Return [X, Y] of the center of cell containing provided text 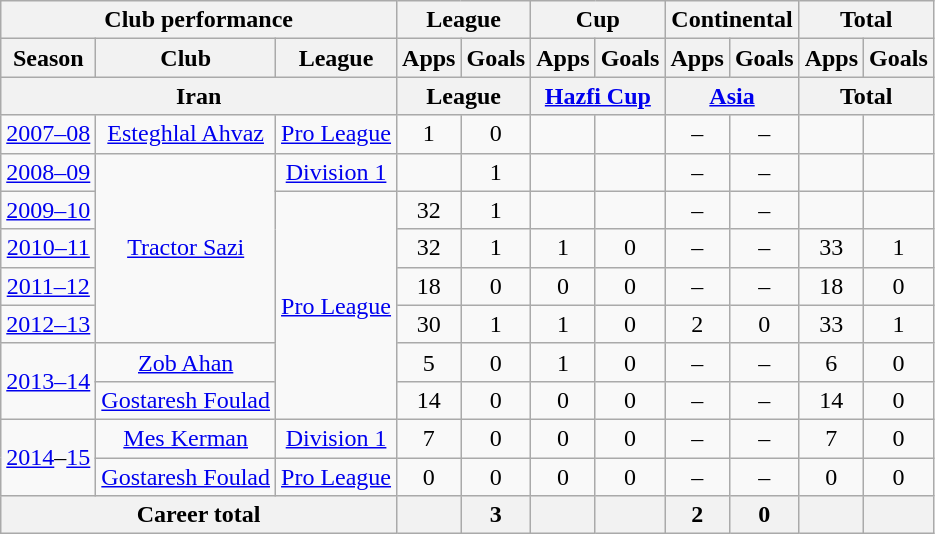
2009–10 [48, 210]
Tractor Sazi [186, 248]
3 [496, 515]
Iran [199, 96]
Club [186, 58]
Season [48, 58]
Esteghlal Ahvaz [186, 134]
6 [831, 362]
2013–14 [48, 381]
2011–12 [48, 286]
2012–13 [48, 324]
2010–11 [48, 248]
30 [429, 324]
2008–09 [48, 172]
2007–08 [48, 134]
Cup [598, 20]
Asia [732, 96]
Hazfi Cup [598, 96]
Mes Kerman [186, 438]
5 [429, 362]
Zob Ahan [186, 362]
2014–15 [48, 457]
Continental [732, 20]
Career total [199, 515]
Club performance [199, 20]
